Search for the cell housing the specified text and yield its (x, y) center coordinate. 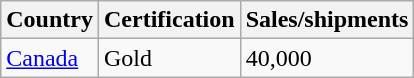
Country (50, 20)
Sales/shipments (327, 20)
40,000 (327, 58)
Certification (169, 20)
Gold (169, 58)
Canada (50, 58)
